Locate the cell with the specified text and output its (X, Y) center coordinate. 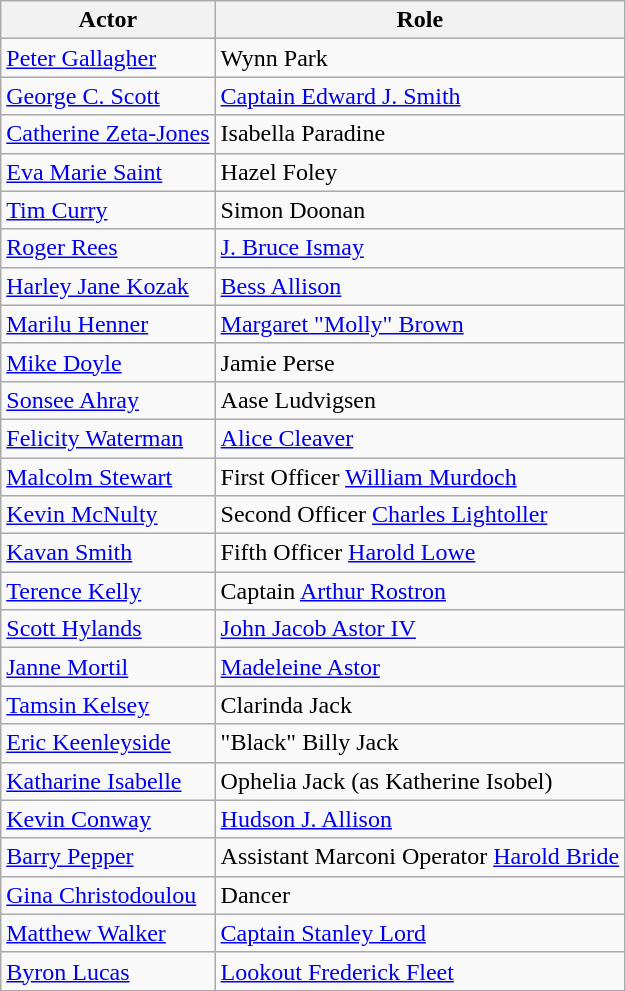
Fifth Officer Harold Lowe (420, 553)
Malcolm Stewart (108, 477)
Terence Kelly (108, 591)
Mike Doyle (108, 362)
Eva Marie Saint (108, 172)
Kavan Smith (108, 553)
Captain Stanley Lord (420, 933)
First Officer William Murdoch (420, 477)
Sonsee Ahray (108, 400)
Captain Edward J. Smith (420, 96)
Peter Gallagher (108, 58)
Isabella Paradine (420, 134)
Felicity Waterman (108, 438)
Matthew Walker (108, 933)
Kevin McNulty (108, 515)
Bess Allison (420, 286)
"Black" Billy Jack (420, 743)
Clarinda Jack (420, 705)
Jamie Perse (420, 362)
George C. Scott (108, 96)
Gina Christodoulou (108, 895)
Hazel Foley (420, 172)
Margaret "Molly" Brown (420, 324)
Captain Arthur Rostron (420, 591)
Role (420, 20)
Wynn Park (420, 58)
Madeleine Astor (420, 667)
Ophelia Jack (as Katherine Isobel) (420, 781)
John Jacob Astor IV (420, 629)
Marilu Henner (108, 324)
Dancer (420, 895)
Hudson J. Allison (420, 819)
Harley Jane Kozak (108, 286)
Tamsin Kelsey (108, 705)
Kevin Conway (108, 819)
Eric Keenleyside (108, 743)
Tim Curry (108, 210)
Simon Doonan (420, 210)
Janne Mortil (108, 667)
Catherine Zeta-Jones (108, 134)
Aase Ludvigsen (420, 400)
Lookout Frederick Fleet (420, 971)
Scott Hylands (108, 629)
Byron Lucas (108, 971)
Barry Pepper (108, 857)
J. Bruce Ismay (420, 248)
Alice Cleaver (420, 438)
Assistant Marconi Operator Harold Bride (420, 857)
Katharine Isabelle (108, 781)
Roger Rees (108, 248)
Actor (108, 20)
Second Officer Charles Lightoller (420, 515)
